Output the [x, y] coordinate of the center of the cell containing the given text.  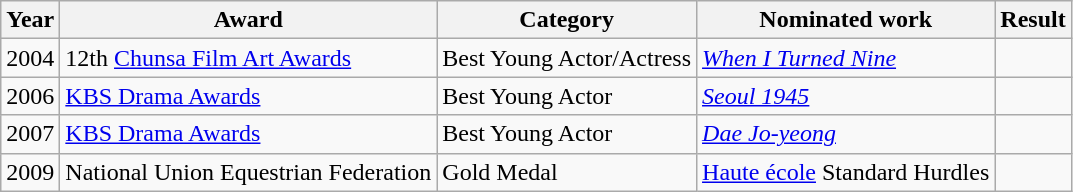
2004 [30, 58]
2006 [30, 96]
12th Chunsa Film Art Awards [248, 58]
Seoul 1945 [846, 96]
Gold Medal [567, 172]
When I Turned Nine [846, 58]
Nominated work [846, 20]
Year [30, 20]
Award [248, 20]
Category [567, 20]
Haute école Standard Hurdles [846, 172]
Best Young Actor/Actress [567, 58]
Result [1033, 20]
2007 [30, 134]
National Union Equestrian Federation [248, 172]
2009 [30, 172]
Dae Jo-yeong [846, 134]
